For the text-containing cell, return its midpoint in (X, Y) coordinate format. 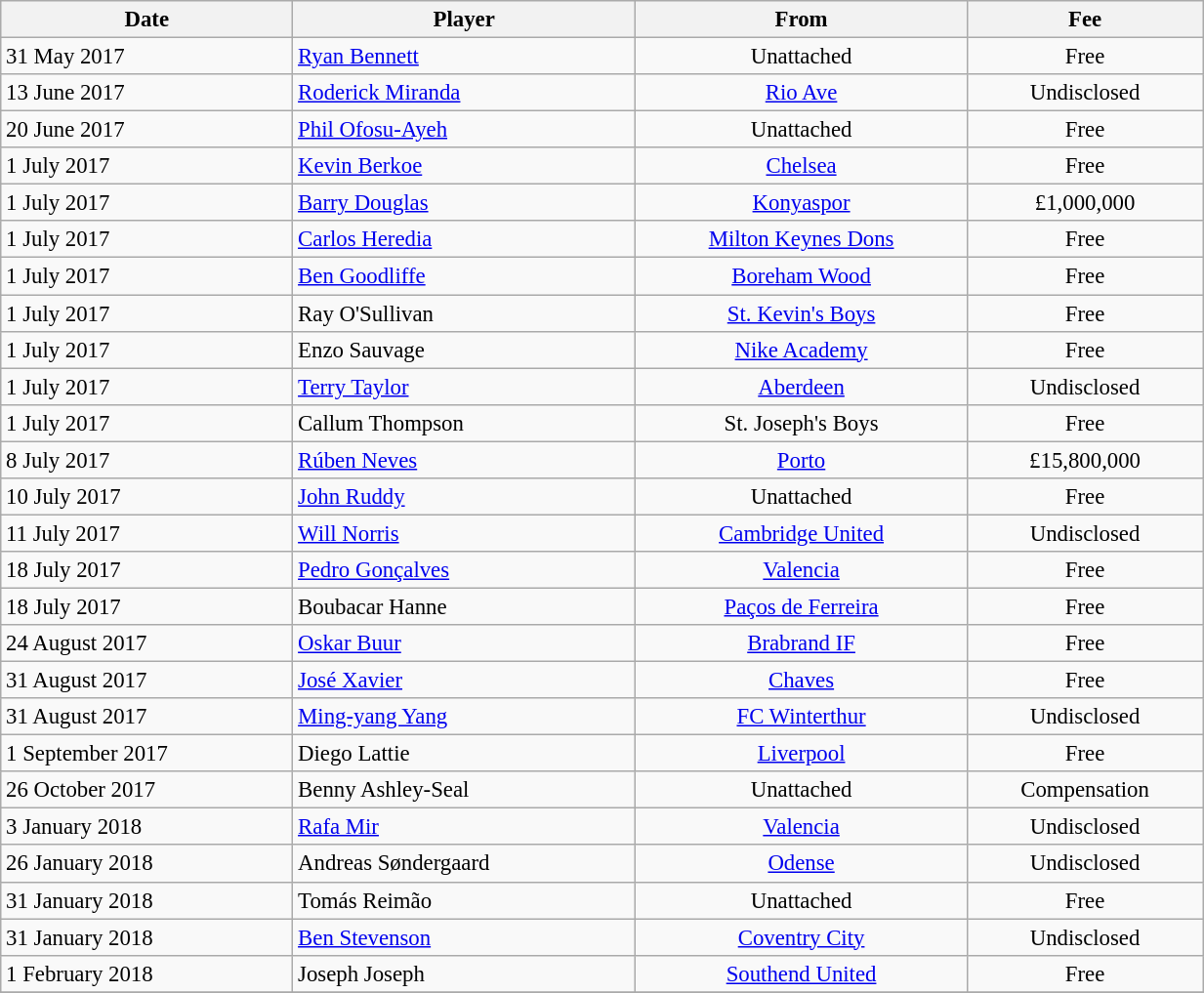
13 June 2017 (146, 93)
Ray O'Sullivan (465, 313)
Benny Ashley-Seal (465, 790)
Date (146, 20)
Roderick Miranda (465, 93)
Porto (802, 460)
£15,800,000 (1084, 460)
Rúben Neves (465, 460)
8 July 2017 (146, 460)
Odense (802, 864)
John Ruddy (465, 497)
Pedro Gonçalves (465, 570)
St. Joseph's Boys (802, 423)
Joseph Joseph (465, 973)
Boreham Wood (802, 276)
Barry Douglas (465, 203)
Nike Academy (802, 350)
Southend United (802, 973)
Chelsea (802, 166)
FC Winterthur (802, 717)
From (802, 20)
24 August 2017 (146, 643)
Rio Ave (802, 93)
Ryan Bennett (465, 57)
Will Norris (465, 533)
Tomás Reimão (465, 900)
Ben Goodliffe (465, 276)
Fee (1084, 20)
Andreas Søndergaard (465, 864)
Paços de Ferreira (802, 606)
3 January 2018 (146, 827)
Compensation (1084, 790)
Phil Ofosu-Ayeh (465, 130)
26 January 2018 (146, 864)
26 October 2017 (146, 790)
Oskar Buur (465, 643)
10 July 2017 (146, 497)
St. Kevin's Boys (802, 313)
Carlos Heredia (465, 239)
20 June 2017 (146, 130)
José Xavier (465, 681)
Coventry City (802, 937)
Boubacar Hanne (465, 606)
£1,000,000 (1084, 203)
Liverpool (802, 754)
1 February 2018 (146, 973)
Player (465, 20)
Ben Stevenson (465, 937)
11 July 2017 (146, 533)
Aberdeen (802, 387)
31 May 2017 (146, 57)
Rafa Mir (465, 827)
Callum Thompson (465, 423)
Terry Taylor (465, 387)
Brabrand IF (802, 643)
1 September 2017 (146, 754)
Diego Lattie (465, 754)
Milton Keynes Dons (802, 239)
Chaves (802, 681)
Enzo Sauvage (465, 350)
Konyaspor (802, 203)
Ming-yang Yang (465, 717)
Kevin Berkoe (465, 166)
Cambridge United (802, 533)
